Locate the cell with the specified text and output its [X, Y] center coordinate. 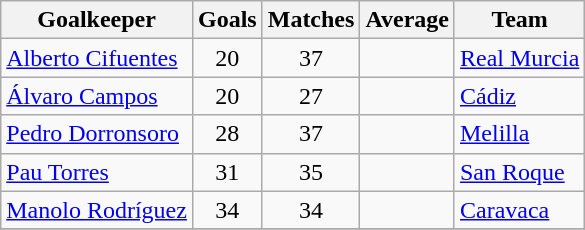
Caravaca [519, 210]
Goals [227, 20]
Matches [311, 20]
Manolo Rodríguez [97, 210]
Goalkeeper [97, 20]
Melilla [519, 134]
27 [311, 96]
Cádiz [519, 96]
35 [311, 172]
Real Murcia [519, 58]
31 [227, 172]
28 [227, 134]
Pedro Dorronsoro [97, 134]
San Roque [519, 172]
Álvaro Campos [97, 96]
Team [519, 20]
Average [408, 20]
Pau Torres [97, 172]
Alberto Cifuentes [97, 58]
